Scan for the cell matching the given text and deliver its (x, y) coordinate at center. 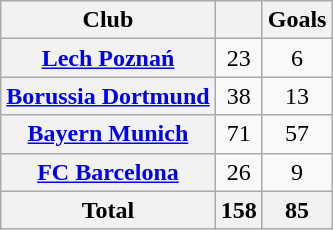
Borussia Dortmund (108, 96)
Bayern Munich (108, 134)
85 (297, 210)
6 (297, 58)
Lech Poznań (108, 58)
26 (238, 172)
13 (297, 96)
23 (238, 58)
FC Barcelona (108, 172)
71 (238, 134)
Total (108, 210)
Goals (297, 20)
38 (238, 96)
9 (297, 172)
Club (108, 20)
158 (238, 210)
57 (297, 134)
